Determine the [x, y] coordinate at the center of the cell enclosing the given text.  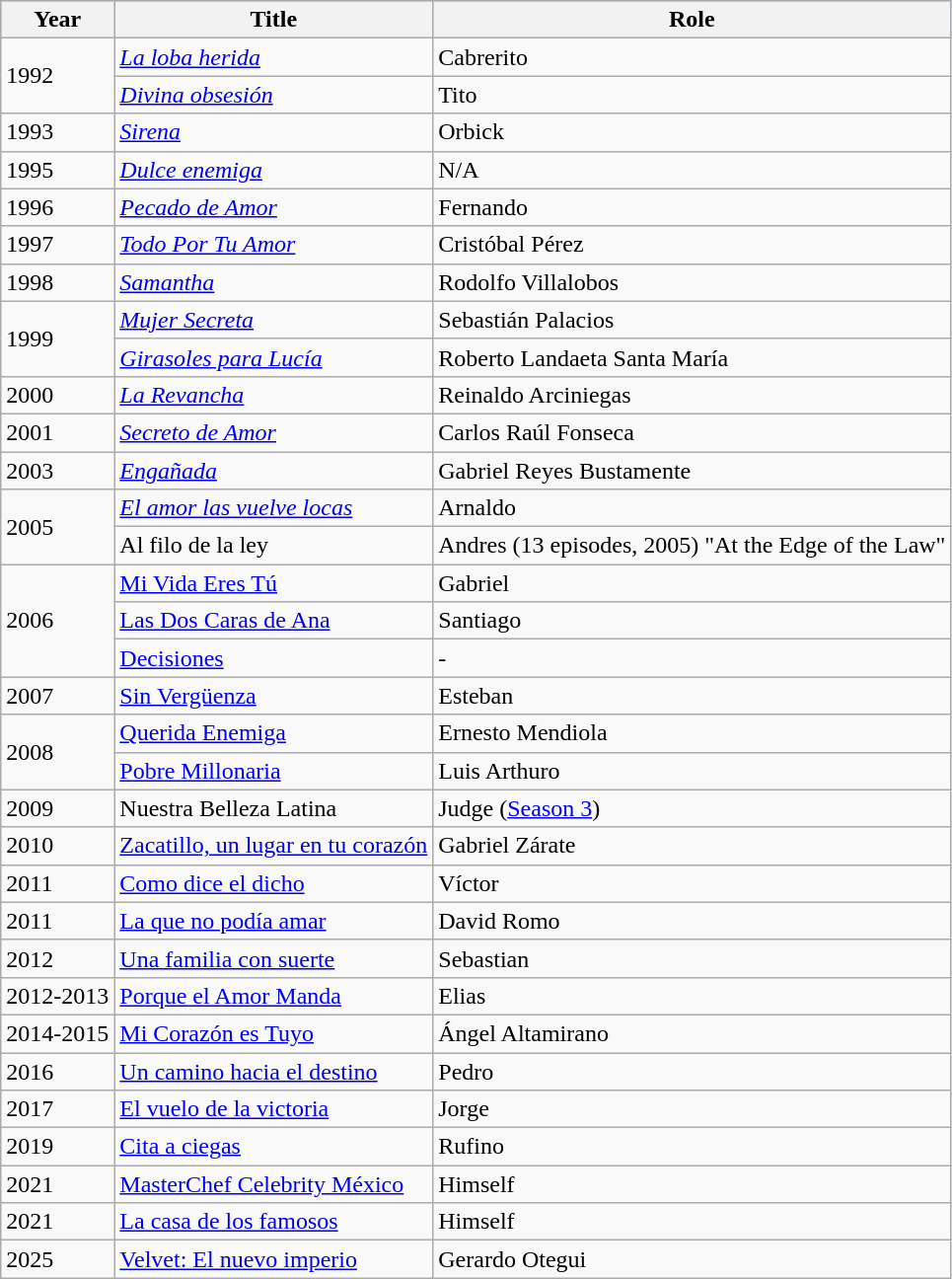
Elias [693, 996]
Pobre Millonaria [274, 771]
Judge (Season 3) [693, 808]
- [693, 658]
1998 [57, 282]
Pedro [693, 1071]
Orbick [693, 132]
Cita a ciegas [274, 1147]
Al filo de la ley [274, 546]
Santiago [693, 621]
El amor las vuelve locas [274, 508]
Role [693, 20]
Cristóbal Pérez [693, 245]
Gabriel Zárate [693, 846]
Víctor [693, 883]
Luis Arthuro [693, 771]
MasterChef Celebrity México [274, 1184]
Title [274, 20]
2017 [57, 1109]
Secreto de Amor [274, 432]
Porque el Amor Manda [274, 996]
La loba herida [274, 57]
Ángel Altamirano [693, 1033]
Rodolfo Villalobos [693, 282]
2009 [57, 808]
Cabrerito [693, 57]
Una familia con suerte [274, 958]
Mi Vida Eres Tú [274, 583]
Mi Corazón es Tuyo [274, 1033]
La Revancha [274, 395]
El vuelo de la victoria [274, 1109]
2008 [57, 752]
Nuestra Belleza Latina [274, 808]
1996 [57, 207]
Esteban [693, 696]
Girasoles para Lucía [274, 357]
Carlos Raúl Fonseca [693, 432]
2001 [57, 432]
Reinaldo Arciniegas [693, 395]
2019 [57, 1147]
Sirena [274, 132]
Querida Enemiga [274, 733]
Jorge [693, 1109]
2012-2013 [57, 996]
Decisiones [274, 658]
Pecado de Amor [274, 207]
Samantha [274, 282]
2003 [57, 471]
Todo Por Tu Amor [274, 245]
Ernesto Mendiola [693, 733]
Sebastián Palacios [693, 320]
Sebastian [693, 958]
Sin Vergüenza [274, 696]
Divina obsesión [274, 95]
N/A [693, 170]
2014-2015 [57, 1033]
Arnaldo [693, 508]
Las Dos Caras de Ana [274, 621]
1995 [57, 170]
La que no podía amar [274, 921]
Gabriel [693, 583]
1999 [57, 339]
Rufino [693, 1147]
2010 [57, 846]
Tito [693, 95]
2016 [57, 1071]
Mujer Secreta [274, 320]
Zacatillo, un lugar en tu corazón [274, 846]
Un camino hacia el destino [274, 1071]
Dulce enemiga [274, 170]
Roberto Landaeta Santa María [693, 357]
David Romo [693, 921]
Year [57, 20]
2012 [57, 958]
2005 [57, 527]
1997 [57, 245]
1993 [57, 132]
Andres (13 episodes, 2005) "At the Edge of the Law" [693, 546]
La casa de los famosos [274, 1222]
2025 [57, 1259]
1992 [57, 76]
Como dice el dicho [274, 883]
Gabriel Reyes Bustamente [693, 471]
Fernando [693, 207]
Gerardo Otegui [693, 1259]
2007 [57, 696]
Velvet: El nuevo imperio [274, 1259]
Engañada [274, 471]
2000 [57, 395]
2006 [57, 621]
